Capture the cell that displays the provided text and extract its [x, y] central coordinate. 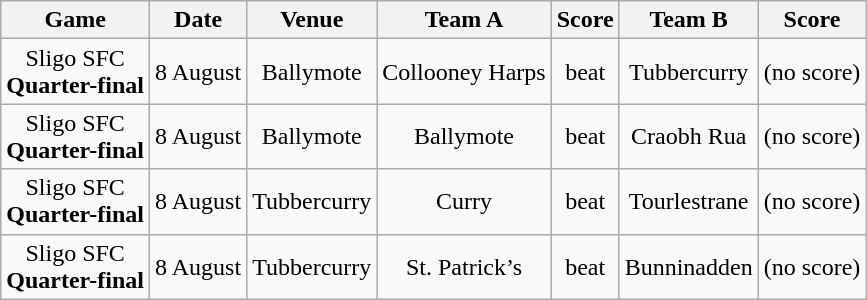
Game [76, 20]
Craobh Rua [688, 136]
Team A [464, 20]
Bunninadden [688, 266]
Tourlestrane [688, 202]
Collooney Harps [464, 72]
Date [198, 20]
Team B [688, 20]
Curry [464, 202]
Venue [312, 20]
St. Patrick’s [464, 266]
